Detect which cell encompasses the target text, then output its [x, y] center coordinate. 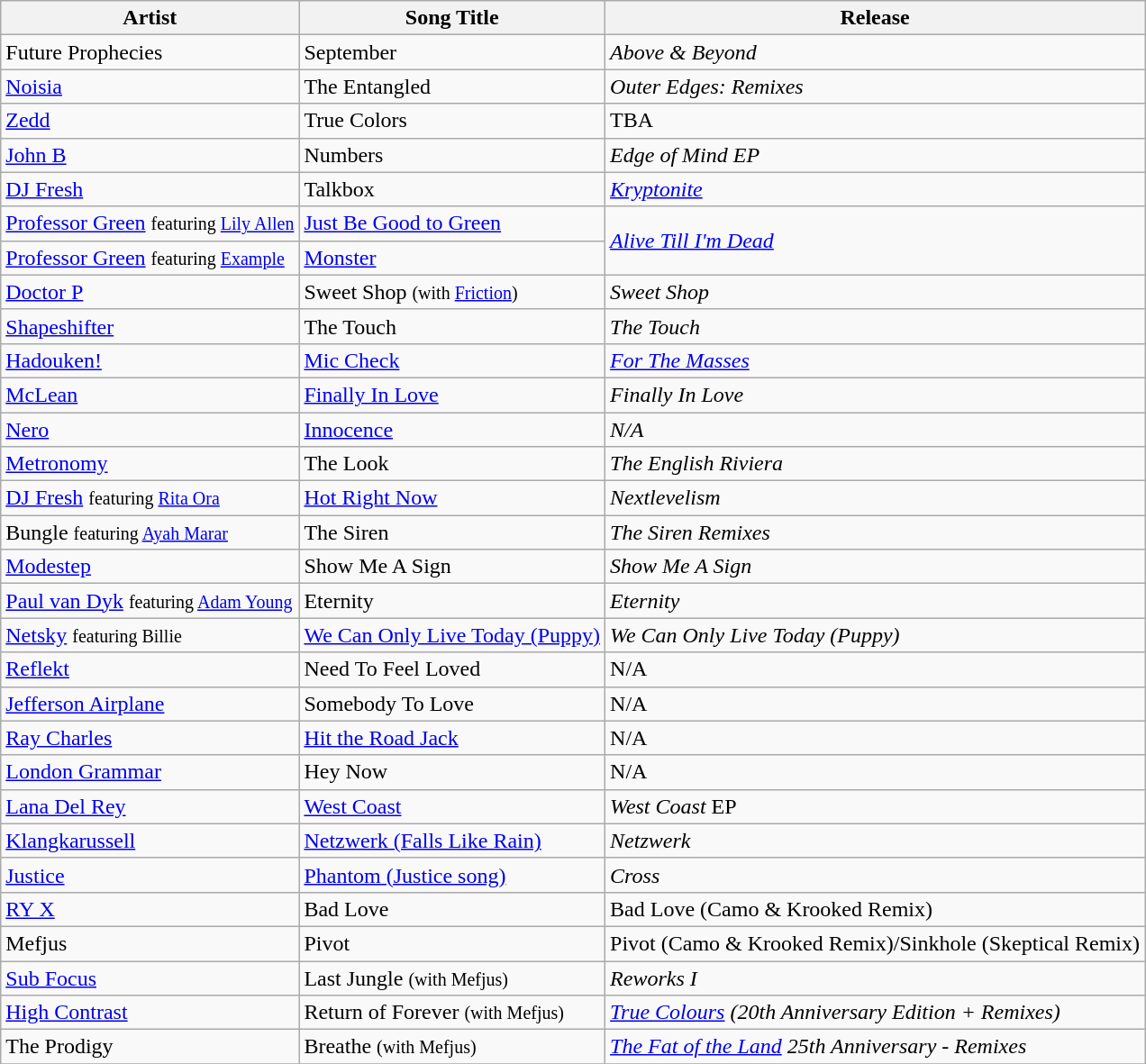
Hadouken! [150, 360]
The Siren Remixes [876, 532]
Modestep [150, 567]
Sweet Shop (with Friction) [452, 292]
Mefjus [150, 943]
Bad Love (Camo & Krooked Remix) [876, 909]
Somebody To Love [452, 704]
Pivot (Camo & Krooked Remix)/Sinkhole (Skeptical Remix) [876, 943]
Justice [150, 875]
The English Riviera [876, 464]
Sub Focus [150, 978]
John B [150, 155]
Return of Forever (with Mefjus) [452, 1013]
Talkbox [452, 189]
Hit the Road Jack [452, 738]
Hey Now [452, 772]
London Grammar [150, 772]
Outer Edges: Remixes [876, 86]
Zedd [150, 121]
For The Masses [876, 360]
Last Jungle (with Mefjus) [452, 978]
Shapeshifter [150, 326]
Netzwerk (Falls Like Rain) [452, 841]
True Colours (20th Anniversary Edition + Remixes) [876, 1013]
Mic Check [452, 360]
Song Title [452, 18]
Paul van Dyk featuring Adam Young [150, 601]
Future Prophecies [150, 52]
Pivot [452, 943]
Reworks I [876, 978]
Doctor P [150, 292]
Reflekt [150, 669]
The Look [452, 464]
Above & Beyond [876, 52]
Alive Till I'm Dead [876, 241]
Cross [876, 875]
Nextlevelism [876, 498]
Numbers [452, 155]
Lana Del Rey [150, 806]
McLean [150, 395]
Metronomy [150, 464]
The Prodigy [150, 1047]
Professor Green featuring Lily Allen [150, 223]
Edge of Mind EP [876, 155]
Professor Green featuring Example [150, 258]
Breathe (with Mefjus) [452, 1047]
The Siren [452, 532]
Netzwerk [876, 841]
Release [876, 18]
Just Be Good to Green [452, 223]
DJ Fresh [150, 189]
Bad Love [452, 909]
Klangkarussell [150, 841]
West Coast EP [876, 806]
Kryptonite [876, 189]
Bungle featuring Ayah Marar [150, 532]
Sweet Shop [876, 292]
DJ Fresh featuring Rita Ora [150, 498]
True Colors [452, 121]
The Fat of the Land 25th Anniversary - Remixes [876, 1047]
Monster [452, 258]
September [452, 52]
Innocence [452, 430]
Jefferson Airplane [150, 704]
Nero [150, 430]
Ray Charles [150, 738]
West Coast [452, 806]
High Contrast [150, 1013]
Netsky featuring Billie [150, 635]
Noisia [150, 86]
Need To Feel Loved [452, 669]
TBA [876, 121]
Phantom (Justice song) [452, 875]
Hot Right Now [452, 498]
Artist [150, 18]
RY X [150, 909]
The Entangled [452, 86]
